Scan for the cell matching the given text and deliver its [x, y] coordinate at center. 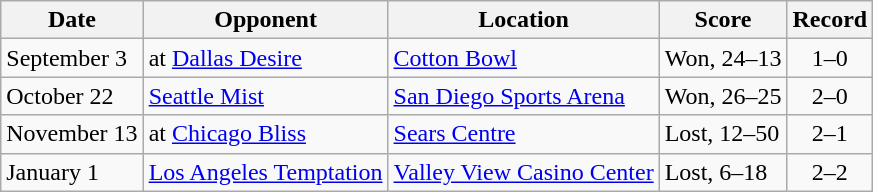
Los Angeles Temptation [266, 172]
Seattle Mist [266, 96]
Record [830, 20]
2–1 [830, 134]
Sears Centre [524, 134]
January 1 [72, 172]
September 3 [72, 58]
San Diego Sports Arena [524, 96]
2–0 [830, 96]
Valley View Casino Center [524, 172]
2–2 [830, 172]
Lost, 12–50 [723, 134]
Opponent [266, 20]
Lost, 6–18 [723, 172]
at Dallas Desire [266, 58]
Location [524, 20]
Date [72, 20]
November 13 [72, 134]
Won, 26–25 [723, 96]
Cotton Bowl [524, 58]
October 22 [72, 96]
at Chicago Bliss [266, 134]
Won, 24–13 [723, 58]
Score [723, 20]
1–0 [830, 58]
